Capture the cell that displays the provided text and extract its (x, y) central coordinate. 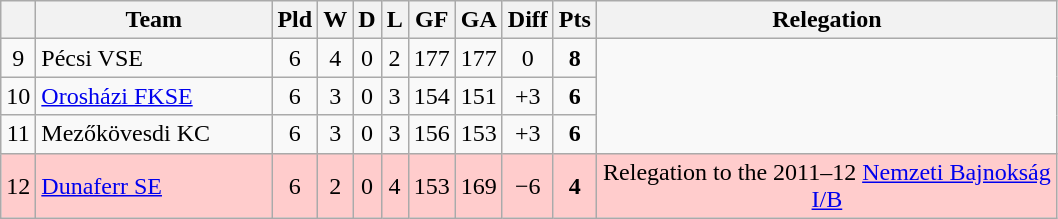
9 (18, 58)
11 (18, 134)
Dunaferr SE (154, 186)
Pts (574, 20)
Pécsi VSE (154, 58)
156 (432, 134)
Orosházi FKSE (154, 96)
Mezőkövesdi KC (154, 134)
Team (154, 20)
L (394, 20)
D (367, 20)
Relegation to the 2011–12 Nemzeti Bajnokság I/B (826, 186)
Pld (295, 20)
8 (574, 58)
169 (478, 186)
GF (432, 20)
Relegation (826, 20)
10 (18, 96)
Diff (528, 20)
W (336, 20)
151 (478, 96)
GA (478, 20)
154 (432, 96)
−6 (528, 186)
12 (18, 186)
